Identify which cell holds the provided text, then report its (X, Y) central coordinate. 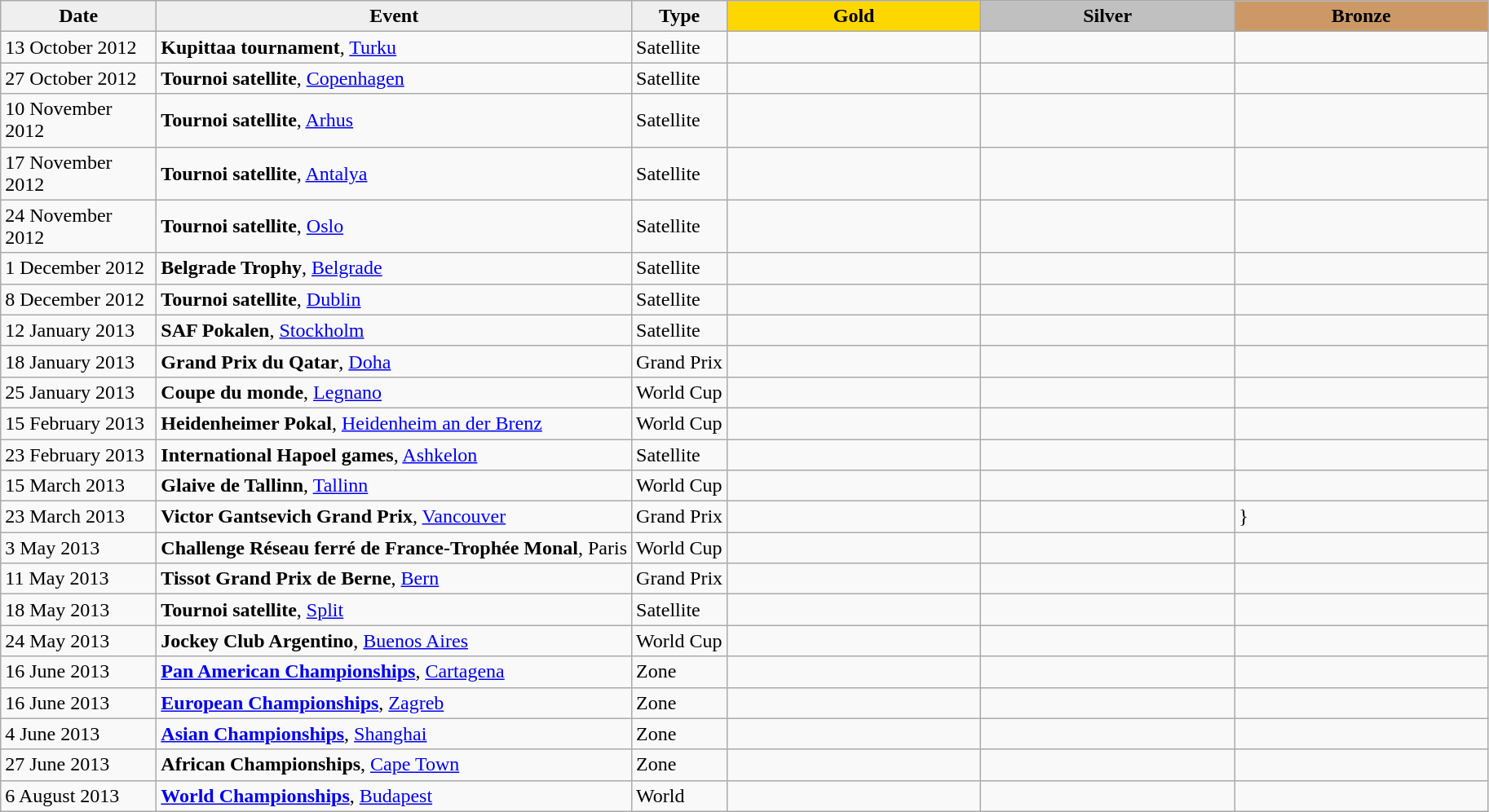
Challenge Réseau ferré de France-Trophée Monal, Paris (395, 548)
3 May 2013 (78, 548)
International Hapoel games, Ashkelon (395, 454)
24 November 2012 (78, 227)
World (680, 796)
1 December 2012 (78, 268)
8 December 2012 (78, 299)
15 March 2013 (78, 486)
Tournoi satellite, Split (395, 610)
Kupittaa tournament, Turku (395, 47)
Tournoi satellite, Antalya (395, 173)
Tournoi satellite, Arhus (395, 121)
} (1362, 517)
Event (395, 16)
Tournoi satellite, Copenhagen (395, 78)
10 November 2012 (78, 121)
Glaive de Tallinn, Tallinn (395, 486)
Heidenheimer Pokal, Heidenheim an der Brenz (395, 423)
18 May 2013 (78, 610)
6 August 2013 (78, 796)
27 June 2013 (78, 765)
Victor Gantsevich Grand Prix, Vancouver (395, 517)
Silver (1107, 16)
World Championships, Budapest (395, 796)
15 February 2013 (78, 423)
Coupe du monde, Legnano (395, 392)
Asian Championships, Shanghai (395, 734)
12 January 2013 (78, 330)
Tissot Grand Prix de Berne, Bern (395, 579)
27 October 2012 (78, 78)
Tournoi satellite, Oslo (395, 227)
Belgrade Trophy, Belgrade (395, 268)
Bronze (1362, 16)
11 May 2013 (78, 579)
Pan American Championships, Cartagena (395, 672)
SAF Pokalen, Stockholm (395, 330)
Date (78, 16)
Grand Prix du Qatar, Doha (395, 361)
13 October 2012 (78, 47)
Gold (855, 16)
23 February 2013 (78, 454)
African Championships, Cape Town (395, 765)
24 May 2013 (78, 641)
17 November 2012 (78, 173)
23 March 2013 (78, 517)
18 January 2013 (78, 361)
4 June 2013 (78, 734)
Type (680, 16)
25 January 2013 (78, 392)
European Championships, Zagreb (395, 703)
Tournoi satellite, Dublin (395, 299)
Jockey Club Argentino, Buenos Aires (395, 641)
